Extract the (X, Y) coordinate from the center of the cell holding the provided text.  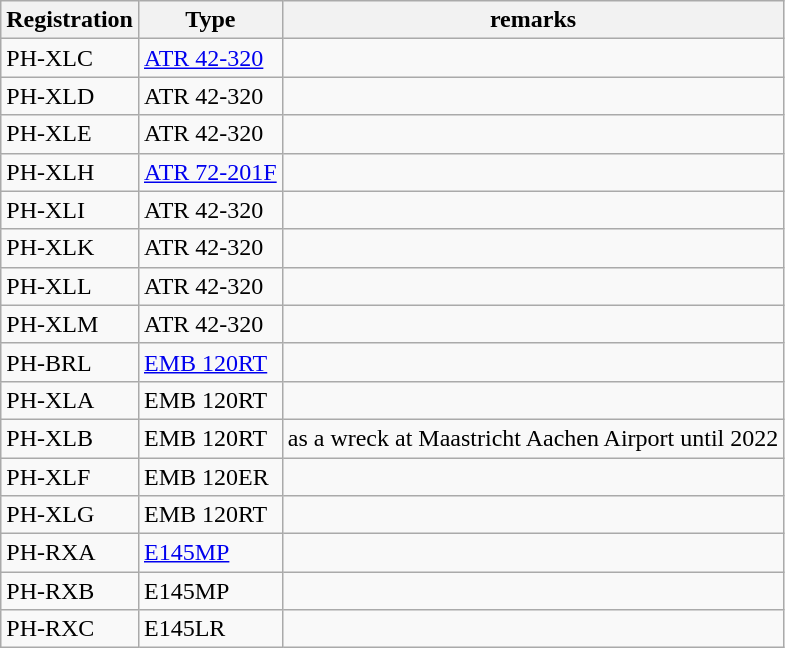
Registration (70, 20)
PH-XLL (70, 286)
PH-XLK (70, 248)
PH-XLG (70, 515)
PH-XLI (70, 210)
PH-XLA (70, 400)
remarks (533, 20)
ATR 72-201F (210, 172)
PH-XLE (70, 134)
PH-XLH (70, 172)
PH-XLD (70, 96)
PH-RXA (70, 553)
PH-XLC (70, 58)
PH-XLM (70, 324)
Type (210, 20)
EMB 120ER (210, 477)
PH-BRL (70, 362)
PH-XLF (70, 477)
as a wreck at Maastricht Aachen Airport until 2022 (533, 438)
PH-RXB (70, 591)
PH-RXC (70, 629)
PH-XLB (70, 438)
E145LR (210, 629)
